For the text-containing cell, return its midpoint in (x, y) coordinate format. 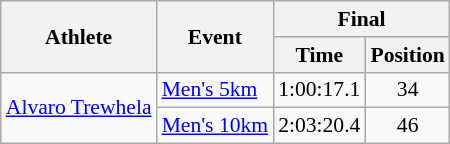
2:03:20.4 (319, 126)
34 (407, 90)
Position (407, 55)
Men's 10km (216, 126)
Athlete (79, 36)
46 (407, 126)
Men's 5km (216, 90)
Alvaro Trewhela (79, 108)
Event (216, 36)
1:00:17.1 (319, 90)
Final (362, 19)
Time (319, 55)
